Capture the cell that displays the provided text and extract its [x, y] central coordinate. 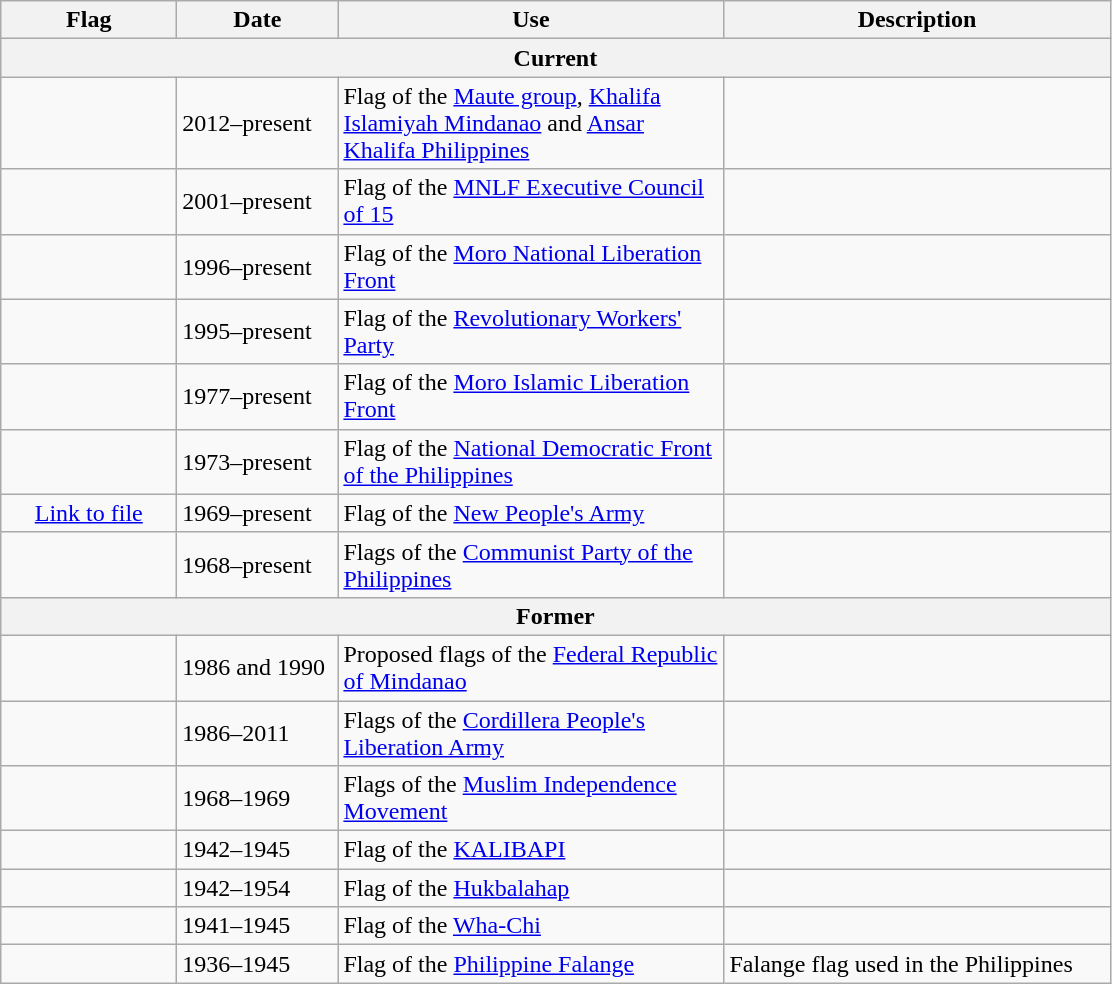
Flag of the KALIBAPI [531, 850]
Flag of the Moro National Liberation Front [531, 266]
1986–2011 [258, 732]
1973–present [258, 462]
Flags of the Cordillera People's Liberation Army [531, 732]
Flags of the Communist Party of the Philippines [531, 564]
Flag of the National Democratic Front of the Philippines [531, 462]
1977–present [258, 396]
Flags of the Muslim Independence Movement [531, 798]
1968–1969 [258, 798]
1995–present [258, 332]
1969–present [258, 513]
Flag of the Wha-Chi [531, 926]
Use [531, 20]
1968–present [258, 564]
Date [258, 20]
1986 and 1990 [258, 668]
1941–1945 [258, 926]
1936–1945 [258, 964]
Proposed flags of the Federal Republic of Mindanao [531, 668]
2012–present [258, 123]
1942–1945 [258, 850]
Flag of the New People's Army [531, 513]
Former [556, 616]
1942–1954 [258, 888]
Description [917, 20]
Link to file [89, 513]
Flag of the MNLF Executive Council of 15 [531, 202]
Flag [89, 20]
Falange flag used in the Philippines [917, 964]
Flag of the Moro Islamic Liberation Front [531, 396]
Flag of the Hukbalahap [531, 888]
1996–present [258, 266]
Current [556, 58]
Flag of the Philippine Falange [531, 964]
2001–present [258, 202]
Flag of the Maute group, Khalifa Islamiyah Mindanao and Ansar Khalifa Philippines [531, 123]
Flag of the Revolutionary Workers' Party [531, 332]
